Scan for the cell matching the given text and deliver its (x, y) coordinate at center. 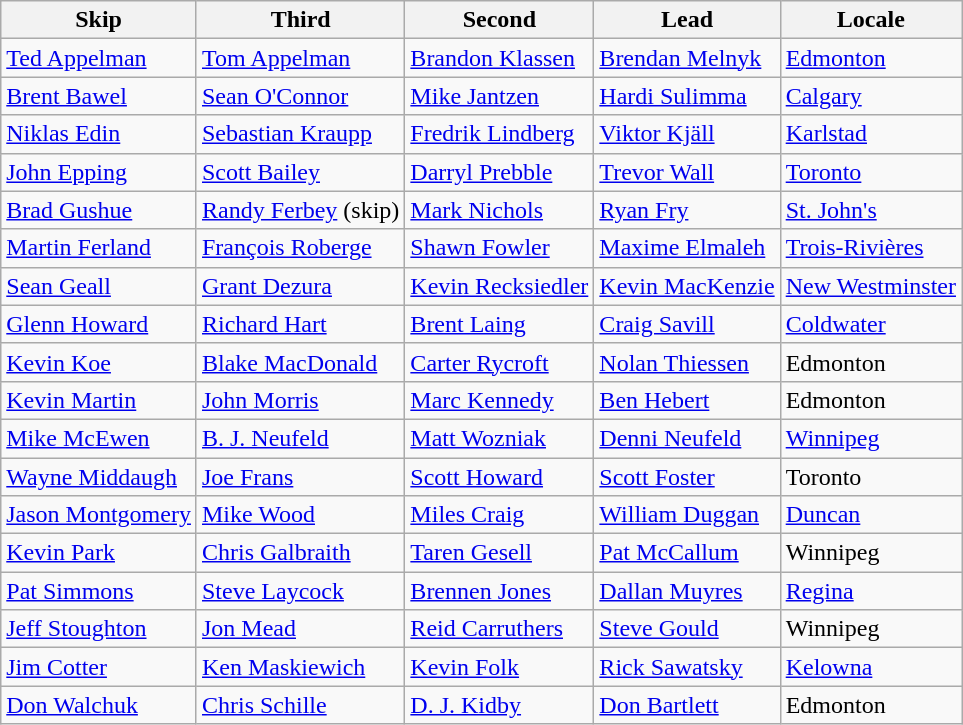
Maxime Elmaleh (687, 248)
D. J. Kidby (500, 705)
Sean Geall (99, 286)
Brad Gushue (99, 210)
Trois-Rivières (870, 248)
Martin Ferland (99, 248)
John Morris (300, 400)
François Roberge (300, 248)
Trevor Wall (687, 172)
Nolan Thiessen (687, 362)
B. J. Neufeld (300, 438)
Ryan Fry (687, 210)
Mark Nichols (500, 210)
Kelowna (870, 667)
John Epping (99, 172)
Chris Schille (300, 705)
Brent Bawel (99, 96)
Darryl Prebble (500, 172)
Ted Appelman (99, 58)
Matt Wozniak (500, 438)
Kevin Park (99, 553)
Denni Neufeld (687, 438)
William Duggan (687, 515)
Rick Sawatsky (687, 667)
New Westminster (870, 286)
Don Walchuk (99, 705)
Locale (870, 20)
Ben Hebert (687, 400)
Craig Savill (687, 324)
Steve Laycock (300, 591)
Jeff Stoughton (99, 629)
Lead (687, 20)
Kevin Folk (500, 667)
Randy Ferbey (skip) (300, 210)
Blake MacDonald (300, 362)
Sean O'Connor (300, 96)
Niklas Edin (99, 134)
Mike McEwen (99, 438)
Shawn Fowler (500, 248)
Second (500, 20)
Fredrik Lindberg (500, 134)
Carter Rycroft (500, 362)
Tom Appelman (300, 58)
Don Bartlett (687, 705)
Grant Dezura (300, 286)
Brent Laing (500, 324)
Pat McCallum (687, 553)
Kevin Koe (99, 362)
Jason Montgomery (99, 515)
Scott Howard (500, 477)
Kevin MacKenzie (687, 286)
Richard Hart (300, 324)
Dallan Muyres (687, 591)
Jim Cotter (99, 667)
Scott Foster (687, 477)
Steve Gould (687, 629)
Marc Kennedy (500, 400)
Jon Mead (300, 629)
Duncan (870, 515)
Brandon Klassen (500, 58)
Chris Galbraith (300, 553)
Viktor Kjäll (687, 134)
Taren Gesell (500, 553)
Glenn Howard (99, 324)
Skip (99, 20)
Kevin Martin (99, 400)
Reid Carruthers (500, 629)
Mike Jantzen (500, 96)
Wayne Middaugh (99, 477)
Mike Wood (300, 515)
Brendan Melnyk (687, 58)
Hardi Sulimma (687, 96)
Kevin Recksiedler (500, 286)
Miles Craig (500, 515)
Scott Bailey (300, 172)
Pat Simmons (99, 591)
Ken Maskiewich (300, 667)
St. John's (870, 210)
Calgary (870, 96)
Coldwater (870, 324)
Joe Frans (300, 477)
Regina (870, 591)
Brennen Jones (500, 591)
Sebastian Kraupp (300, 134)
Karlstad (870, 134)
Third (300, 20)
